Provide the (X, Y) coordinate of the cell's center where the given text is located.  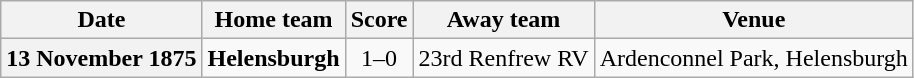
23rd Renfrew RV (504, 58)
Ardenconnel Park, Helensburgh (754, 58)
Date (102, 20)
Venue (754, 20)
Score (379, 20)
Away team (504, 20)
Home team (274, 20)
13 November 1875 (102, 58)
Helensburgh (274, 58)
1–0 (379, 58)
